Provide the [X, Y] coordinate of the cell's center where the given text is located.  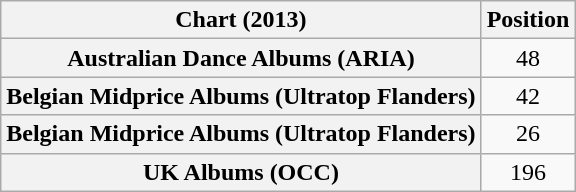
Chart (2013) [241, 20]
UK Albums (OCC) [241, 172]
42 [528, 96]
Position [528, 20]
26 [528, 134]
48 [528, 58]
196 [528, 172]
Australian Dance Albums (ARIA) [241, 58]
